Identify which cell holds the provided text, then report its [X, Y] central coordinate. 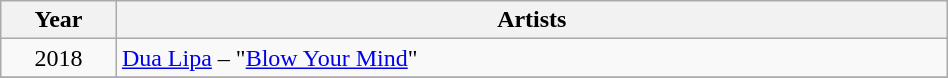
Year [59, 20]
2018 [59, 58]
Dua Lipa – "Blow Your Mind" [532, 58]
Artists [532, 20]
